Search for the cell housing the specified text and yield its (X, Y) center coordinate. 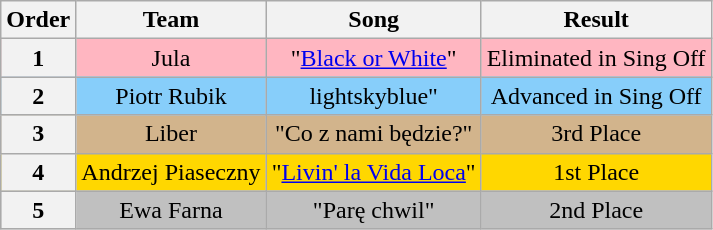
Liber (171, 134)
"Co z nami będzie?" (374, 134)
5 (38, 210)
Team (171, 20)
Order (38, 20)
3 (38, 134)
Ewa Farna (171, 210)
"Black or White" (374, 58)
1st Place (596, 172)
1 (38, 58)
3rd Place (596, 134)
Andrzej Piaseczny (171, 172)
Song (374, 20)
"Livin' la Vida Loca" (374, 172)
lightskyblue" (374, 96)
Eliminated in Sing Off (596, 58)
2 (38, 96)
Advanced in Sing Off (596, 96)
4 (38, 172)
Result (596, 20)
Jula (171, 58)
Piotr Rubik (171, 96)
"Parę chwil" (374, 210)
2nd Place (596, 210)
